Scan for the cell matching the given text and deliver its [x, y] coordinate at center. 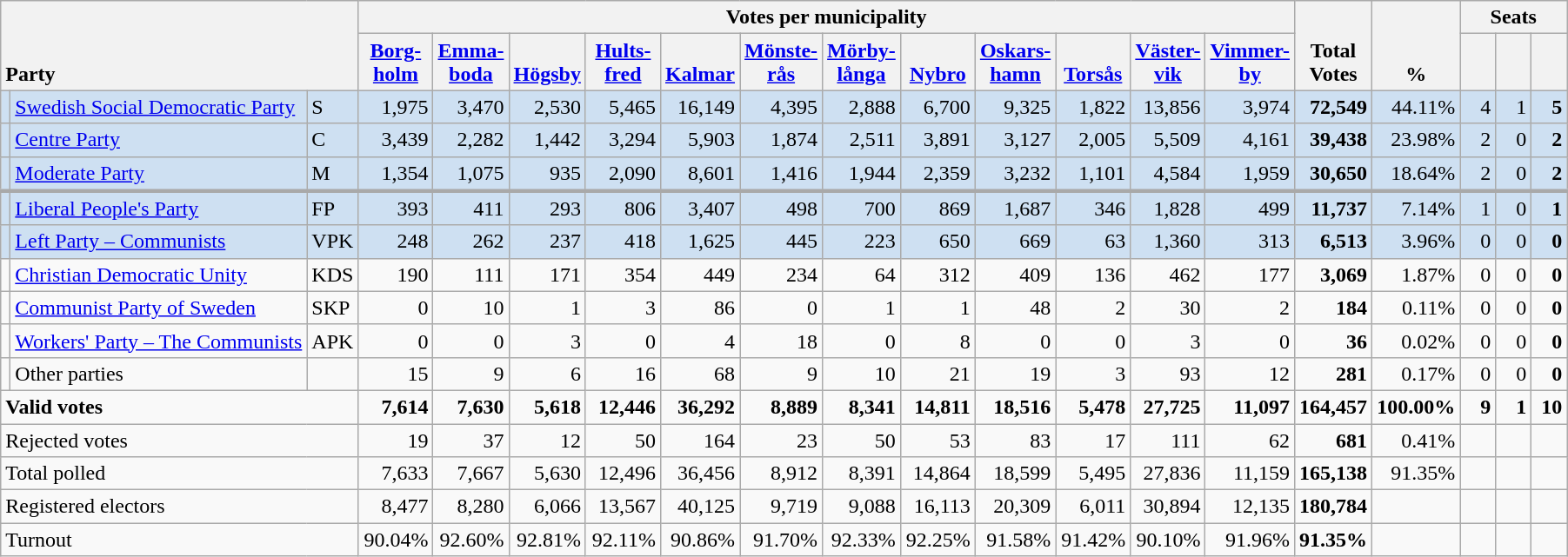
165,138 [1334, 474]
14,864 [937, 474]
1,944 [862, 174]
281 [1334, 374]
354 [623, 275]
5,618 [547, 407]
30 [1168, 308]
68 [699, 374]
Communist Party of Sweden [158, 308]
Total polled [179, 474]
53 [937, 441]
8,912 [781, 474]
Högsby [547, 63]
418 [623, 242]
806 [623, 209]
Moderate Party [158, 174]
7,667 [471, 474]
44.11% [1416, 107]
39,438 [1334, 140]
Left Party – Communists [158, 242]
3,294 [623, 140]
Väster- vik [1168, 63]
6,513 [1334, 242]
12,496 [623, 474]
6,066 [547, 507]
Emma- boda [471, 63]
Liberal People's Party [158, 209]
Total Votes [1334, 45]
Oskars- hamn [1015, 63]
6,011 [1093, 507]
935 [547, 174]
499 [1251, 209]
30,650 [1334, 174]
9,088 [862, 507]
8,280 [471, 507]
6,700 [937, 107]
4,395 [781, 107]
313 [1251, 242]
62 [1251, 441]
91.96% [1251, 540]
1,828 [1168, 209]
23.98% [1416, 140]
1,687 [1015, 209]
20,309 [1015, 507]
64 [862, 275]
91.58% [1015, 540]
Mörby- långa [862, 63]
1,625 [699, 242]
2,359 [937, 174]
1,874 [781, 140]
18,599 [1015, 474]
48 [1015, 308]
5,495 [1093, 474]
7,614 [396, 407]
92.60% [471, 540]
72,549 [1334, 107]
S [332, 107]
1.87% [1416, 275]
18,516 [1015, 407]
1,959 [1251, 174]
0.11% [1416, 308]
FP [332, 209]
93 [1168, 374]
171 [547, 275]
1,354 [396, 174]
Torsås [1093, 63]
1,442 [547, 140]
650 [937, 242]
449 [699, 275]
0.41% [1416, 441]
2,282 [471, 140]
Kalmar [699, 63]
16 [623, 374]
7,633 [396, 474]
223 [862, 242]
2,090 [623, 174]
13,856 [1168, 107]
13,567 [623, 507]
92.33% [862, 540]
2,511 [862, 140]
669 [1015, 242]
312 [937, 275]
1,975 [396, 107]
869 [937, 209]
1,416 [781, 174]
92.25% [937, 540]
23 [781, 441]
21 [937, 374]
SKP [332, 308]
681 [1334, 441]
8,601 [699, 174]
Swedish Social Democratic Party [158, 107]
90.04% [396, 540]
Mönste- rås [781, 63]
92.81% [547, 540]
Borg- holm [396, 63]
8,477 [396, 507]
92.11% [623, 540]
346 [1093, 209]
15 [396, 374]
248 [396, 242]
8 [937, 341]
1,822 [1093, 107]
90.86% [699, 540]
9,325 [1015, 107]
11,097 [1251, 407]
184 [1334, 308]
2,005 [1093, 140]
17 [1093, 441]
4,584 [1168, 174]
8,391 [862, 474]
3,974 [1251, 107]
462 [1168, 275]
3,069 [1334, 275]
5,465 [623, 107]
0.17% [1416, 374]
12,135 [1251, 507]
445 [781, 242]
5 [1550, 107]
3,439 [396, 140]
262 [471, 242]
30,894 [1168, 507]
7.14% [1416, 209]
VPK [332, 242]
Hults- fred [623, 63]
Party [179, 45]
Rejected votes [179, 441]
91.70% [781, 540]
0.02% [1416, 341]
8,889 [781, 407]
4,161 [1251, 140]
18.64% [1416, 174]
700 [862, 209]
Other parties [158, 374]
180,784 [1334, 507]
83 [1015, 441]
11,159 [1251, 474]
2,530 [547, 107]
37 [471, 441]
1,360 [1168, 242]
18 [781, 341]
7,630 [471, 407]
3,891 [937, 140]
3,127 [1015, 140]
409 [1015, 275]
3,407 [699, 209]
2,888 [862, 107]
164 [699, 441]
% [1416, 45]
293 [547, 209]
164,457 [1334, 407]
Centre Party [158, 140]
3.96% [1416, 242]
Workers' Party – The Communists [158, 341]
5,630 [547, 474]
5,903 [699, 140]
Seats [1513, 17]
3,232 [1015, 174]
11,737 [1334, 209]
86 [699, 308]
411 [471, 209]
14,811 [937, 407]
Turnout [179, 540]
498 [781, 209]
9,719 [781, 507]
100.00% [1416, 407]
M [332, 174]
APK [332, 341]
40,125 [699, 507]
36 [1334, 341]
8,341 [862, 407]
Valid votes [179, 407]
136 [1093, 275]
91.42% [1093, 540]
6 [547, 374]
1,101 [1093, 174]
16,113 [937, 507]
1,075 [471, 174]
190 [396, 275]
Registered electors [179, 507]
90.10% [1168, 540]
16,149 [699, 107]
Nybro [937, 63]
393 [396, 209]
Vimmer- by [1251, 63]
5,478 [1093, 407]
12,446 [623, 407]
36,292 [699, 407]
5,509 [1168, 140]
3,470 [471, 107]
36,456 [699, 474]
Christian Democratic Unity [158, 275]
C [332, 140]
Votes per municipality [826, 17]
63 [1093, 242]
177 [1251, 275]
234 [781, 275]
237 [547, 242]
KDS [332, 275]
27,836 [1168, 474]
27,725 [1168, 407]
